For the text-containing cell, return its midpoint in [x, y] coordinate format. 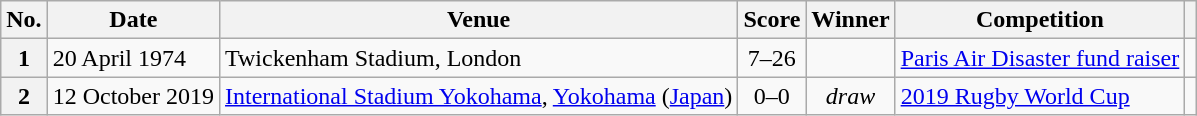
2 [24, 96]
Competition [1040, 20]
0–0 [772, 96]
7–26 [772, 58]
Winner [850, 20]
No. [24, 20]
1 [24, 58]
Score [772, 20]
Date [133, 20]
International Stadium Yokohama, Yokohama (Japan) [479, 96]
12 October 2019 [133, 96]
draw [850, 96]
Paris Air Disaster fund raiser [1040, 58]
Twickenham Stadium, London [479, 58]
Venue [479, 20]
2019 Rugby World Cup [1040, 96]
20 April 1974 [133, 58]
